For the text-containing cell, return its midpoint in [x, y] coordinate format. 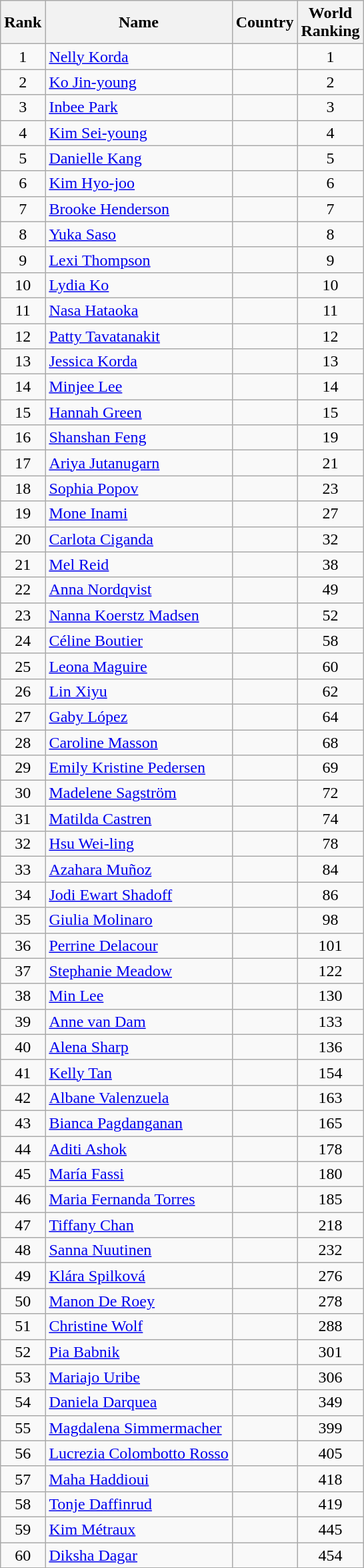
Stephanie Meadow [139, 971]
Country [265, 23]
122 [331, 971]
51 [23, 1326]
Patty Tavatanakit [139, 336]
130 [331, 996]
Tiffany Chan [139, 1225]
Inbee Park [139, 107]
20 [23, 539]
399 [331, 1428]
Maha Haddioui [139, 1479]
165 [331, 1123]
Jodi Ewart Shadoff [139, 895]
50 [23, 1301]
36 [23, 945]
Lydia Ko [139, 285]
98 [331, 920]
232 [331, 1250]
Mel Reid [139, 564]
301 [331, 1352]
Kelly Tan [139, 1072]
Kim Sei-young [139, 133]
349 [331, 1403]
Nasa Hataoka [139, 310]
34 [23, 895]
31 [23, 819]
Minjee Lee [139, 387]
Carlota Ciganda [139, 539]
454 [331, 1555]
Rank [23, 23]
101 [331, 945]
419 [331, 1504]
48 [23, 1250]
185 [331, 1200]
Klára Spilková [139, 1276]
28 [23, 743]
Christine Wolf [139, 1326]
WorldRanking [331, 23]
Alena Sharp [139, 1047]
72 [331, 793]
Pia Babnik [139, 1352]
Min Lee [139, 996]
Sanna Nuutinen [139, 1250]
37 [23, 971]
Azahara Muñoz [139, 869]
54 [23, 1403]
43 [23, 1123]
Perrine Delacour [139, 945]
Céline Boutier [139, 641]
445 [331, 1529]
Lucrezia Colombotto Rosso [139, 1453]
39 [23, 1022]
35 [23, 920]
Kim Hyo-joo [139, 183]
288 [331, 1326]
Anna Nordqvist [139, 590]
Jessica Korda [139, 362]
Bianca Pagdanganan [139, 1123]
178 [331, 1148]
Madelene Sagström [139, 793]
62 [331, 691]
Nanna Koerstz Madsen [139, 615]
47 [23, 1225]
86 [331, 895]
74 [331, 819]
306 [331, 1377]
45 [23, 1174]
44 [23, 1148]
53 [23, 1377]
278 [331, 1301]
41 [23, 1072]
Lin Xiyu [139, 691]
Gaby López [139, 717]
Name [139, 23]
Danielle Kang [139, 158]
María Fassi [139, 1174]
Lexi Thompson [139, 260]
33 [23, 869]
Nelly Korda [139, 57]
25 [23, 666]
17 [23, 463]
59 [23, 1529]
Caroline Masson [139, 743]
Albane Valenzuela [139, 1098]
68 [331, 743]
Ariya Jutanugarn [139, 463]
55 [23, 1428]
Aditi Ashok [139, 1148]
78 [331, 844]
16 [23, 438]
Diksha Dagar [139, 1555]
Hsu Wei-ling [139, 844]
Yuka Saso [139, 234]
30 [23, 793]
Maria Fernanda Torres [139, 1200]
Mariajo Uribe [139, 1377]
Tonje Daffinrud [139, 1504]
40 [23, 1047]
Leona Maguire [139, 666]
Hannah Green [139, 412]
Kim Métraux [139, 1529]
Magdalena Simmermacher [139, 1428]
154 [331, 1072]
24 [23, 641]
Mone Inami [139, 514]
Sophia Popov [139, 488]
84 [331, 869]
Ko Jin-young [139, 82]
56 [23, 1453]
26 [23, 691]
Manon De Roey [139, 1301]
418 [331, 1479]
180 [331, 1174]
136 [331, 1047]
18 [23, 488]
Daniela Darquea [139, 1403]
163 [331, 1098]
57 [23, 1479]
218 [331, 1225]
Shanshan Feng [139, 438]
Brooke Henderson [139, 209]
29 [23, 768]
Emily Kristine Pedersen [139, 768]
42 [23, 1098]
133 [331, 1022]
405 [331, 1453]
Anne van Dam [139, 1022]
Giulia Molinaro [139, 920]
69 [331, 768]
46 [23, 1200]
276 [331, 1276]
64 [331, 717]
Matilda Castren [139, 819]
22 [23, 590]
